Provide the (x, y) coordinate of the cell's center where the given text is located.  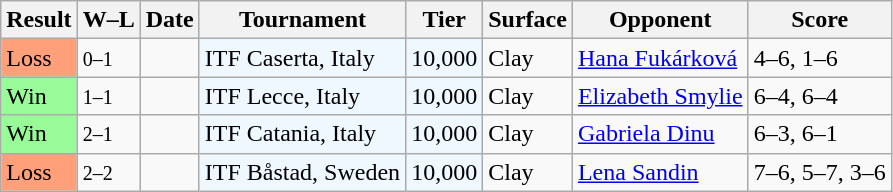
Score (820, 20)
Lena Sandin (660, 172)
W–L (108, 20)
ITF Catania, Italy (302, 134)
4–6, 1–6 (820, 58)
ITF Lecce, Italy (302, 96)
ITF Båstad, Sweden (302, 172)
Tier (444, 20)
0–1 (108, 58)
6–3, 6–1 (820, 134)
Elizabeth Smylie (660, 96)
1–1 (108, 96)
Hana Fukárková (660, 58)
Date (170, 20)
Tournament (302, 20)
2–2 (108, 172)
Result (39, 20)
ITF Caserta, Italy (302, 58)
2–1 (108, 134)
Opponent (660, 20)
7–6, 5–7, 3–6 (820, 172)
Surface (528, 20)
6–4, 6–4 (820, 96)
Gabriela Dinu (660, 134)
